Provide the [x, y] coordinate of the cell's center where the given text is located.  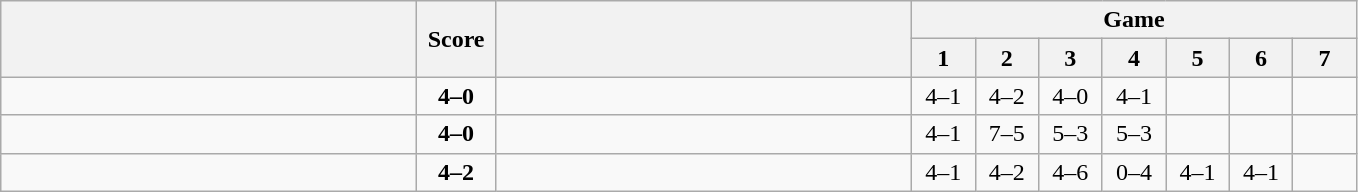
7–5 [1007, 134]
7 [1325, 58]
0–4 [1134, 172]
3 [1071, 58]
5 [1198, 58]
4 [1134, 58]
2 [1007, 58]
Score [456, 39]
4–6 [1071, 172]
6 [1261, 58]
Game [1134, 20]
1 [943, 58]
